Return the (x, y) coordinate for the center point of the cell that contains the specified text.  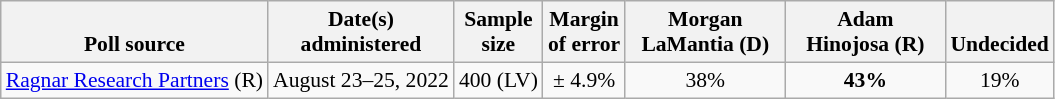
August 23–25, 2022 (361, 80)
Date(s)administered (361, 32)
38% (705, 80)
Ragnar Research Partners (R) (134, 80)
Poll source (134, 32)
MorganLaMantia (D) (705, 32)
± 4.9% (584, 80)
19% (999, 80)
AdamHinojosa (R) (865, 32)
400 (LV) (498, 80)
Marginof error (584, 32)
Undecided (999, 32)
Samplesize (498, 32)
43% (865, 80)
